Detect which cell encompasses the target text, then output its [x, y] center coordinate. 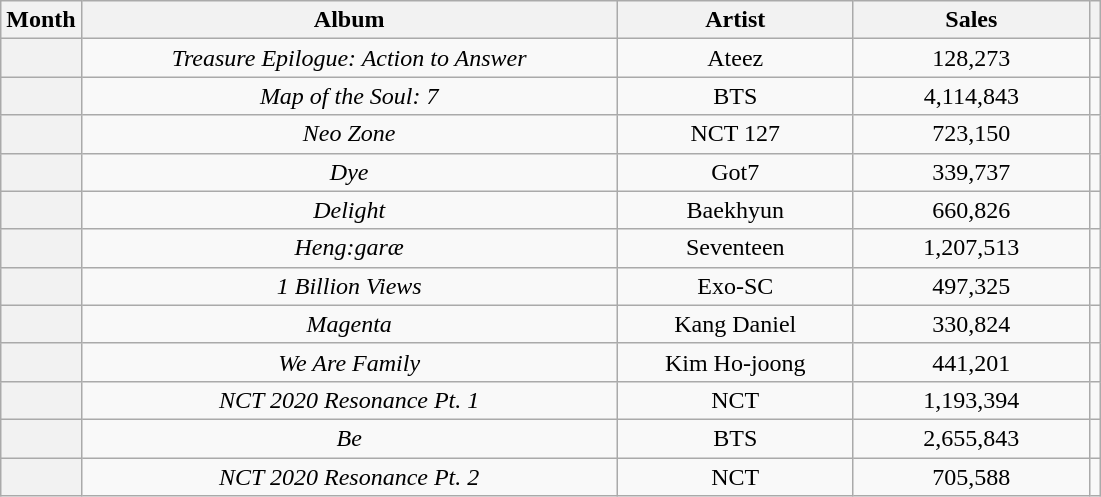
Artist [735, 20]
Neo Zone [349, 134]
339,737 [971, 172]
Be [349, 438]
1,207,513 [971, 248]
1 Billion Views [349, 286]
Delight [349, 210]
330,824 [971, 324]
Map of the Soul: 7 [349, 96]
497,325 [971, 286]
1,193,394 [971, 400]
NCT 127 [735, 134]
441,201 [971, 362]
NCT 2020 Resonance Pt. 1 [349, 400]
Treasure Epilogue: Action to Answer [349, 58]
Got7 [735, 172]
Kang Daniel [735, 324]
Seventeen [735, 248]
2,655,843 [971, 438]
Magenta [349, 324]
Sales [971, 20]
Month [41, 20]
705,588 [971, 477]
NCT 2020 Resonance Pt. 2 [349, 477]
Ateez [735, 58]
128,273 [971, 58]
Baekhyun [735, 210]
723,150 [971, 134]
Exo-SC [735, 286]
Kim Ho-joong [735, 362]
Dye [349, 172]
We Are Family [349, 362]
4,114,843 [971, 96]
Heng:garæ [349, 248]
660,826 [971, 210]
Album [349, 20]
